Search for the cell housing the specified text and yield its [X, Y] center coordinate. 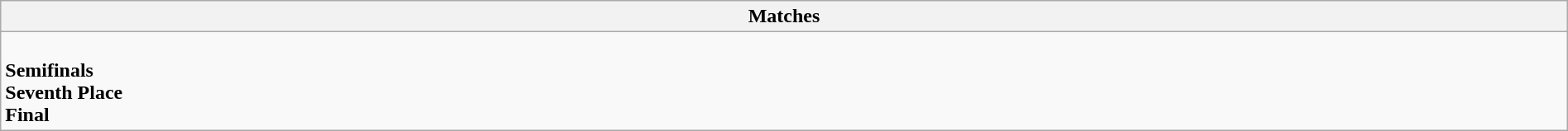
Matches [784, 16]
Semifinals Seventh Place Final [784, 81]
